Find where the given text appears and provide that cell's center as [X, Y] coordinate. 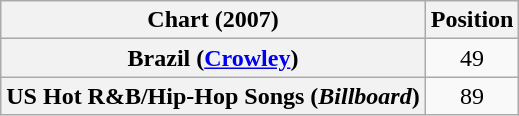
Brazil (Crowley) [213, 58]
US Hot R&B/Hip-Hop Songs (Billboard) [213, 96]
49 [472, 58]
Position [472, 20]
Chart (2007) [213, 20]
89 [472, 96]
